Scan for the cell matching the given text and deliver its (x, y) coordinate at center. 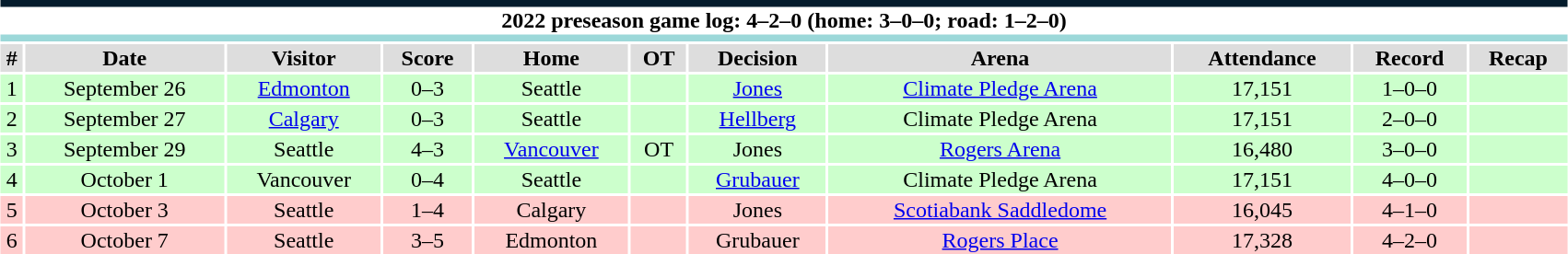
4–2–0 (1410, 240)
2 (12, 119)
Recap (1518, 58)
Decision (757, 58)
6 (12, 240)
October 7 (125, 240)
3 (12, 149)
0–4 (427, 179)
# (12, 58)
Hellberg (757, 119)
5 (12, 210)
4–1–0 (1410, 210)
Rogers Place (1000, 240)
September 29 (125, 149)
2–0–0 (1410, 119)
October 1 (125, 179)
1 (12, 88)
4 (12, 179)
3–5 (427, 240)
Scotiabank Saddledome (1000, 210)
Date (125, 58)
Attendance (1262, 58)
October 3 (125, 210)
Visitor (304, 58)
16,045 (1262, 210)
Arena (1000, 58)
2022 preseason game log: 4–2–0 (home: 3–0–0; road: 1–2–0) (784, 20)
4–3 (427, 149)
Rogers Arena (1000, 149)
16,480 (1262, 149)
3–0–0 (1410, 149)
1–4 (427, 210)
4–0–0 (1410, 179)
17,328 (1262, 240)
September 26 (125, 88)
Record (1410, 58)
1–0–0 (1410, 88)
September 27 (125, 119)
Home (552, 58)
Score (427, 58)
